Search for the cell housing the specified text and yield its (X, Y) center coordinate. 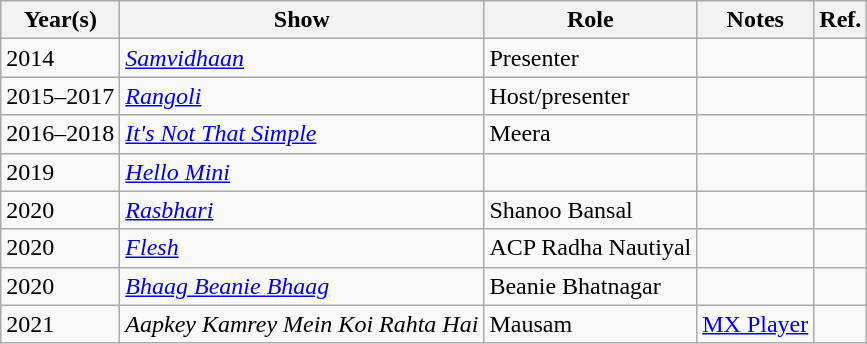
Role (590, 20)
Ref. (840, 20)
2015–2017 (60, 96)
Flesh (302, 248)
Show (302, 20)
Bhaag Beanie Bhaag (302, 286)
2016–2018 (60, 134)
Year(s) (60, 20)
Host/presenter (590, 96)
MX Player (756, 324)
Aapkey Kamrey Mein Koi Rahta Hai (302, 324)
Mausam (590, 324)
Notes (756, 20)
Beanie Bhatnagar (590, 286)
Hello Mini (302, 172)
Rangoli (302, 96)
ACP Radha Nautiyal (590, 248)
2021 (60, 324)
Shanoo Bansal (590, 210)
2014 (60, 58)
Meera (590, 134)
2019 (60, 172)
Samvidhaan (302, 58)
Presenter (590, 58)
Rasbhari (302, 210)
It's Not That Simple (302, 134)
